Determine the (X, Y) coordinate at the center of the cell enclosing the given text.  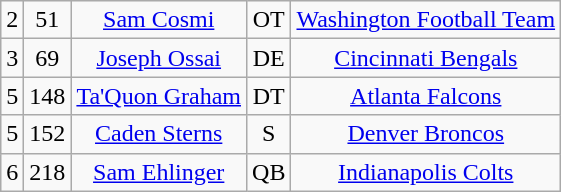
Washington Football Team (426, 20)
Denver Broncos (426, 134)
Sam Ehlinger (159, 172)
69 (48, 58)
6 (12, 172)
Sam Cosmi (159, 20)
QB (269, 172)
2 (12, 20)
DE (269, 58)
51 (48, 20)
Indianapolis Colts (426, 172)
3 (12, 58)
OT (269, 20)
S (269, 134)
148 (48, 96)
Caden Sterns (159, 134)
218 (48, 172)
152 (48, 134)
Ta'Quon Graham (159, 96)
Atlanta Falcons (426, 96)
DT (269, 96)
Cincinnati Bengals (426, 58)
Joseph Ossai (159, 58)
